Capture the cell that displays the provided text and extract its [X, Y] central coordinate. 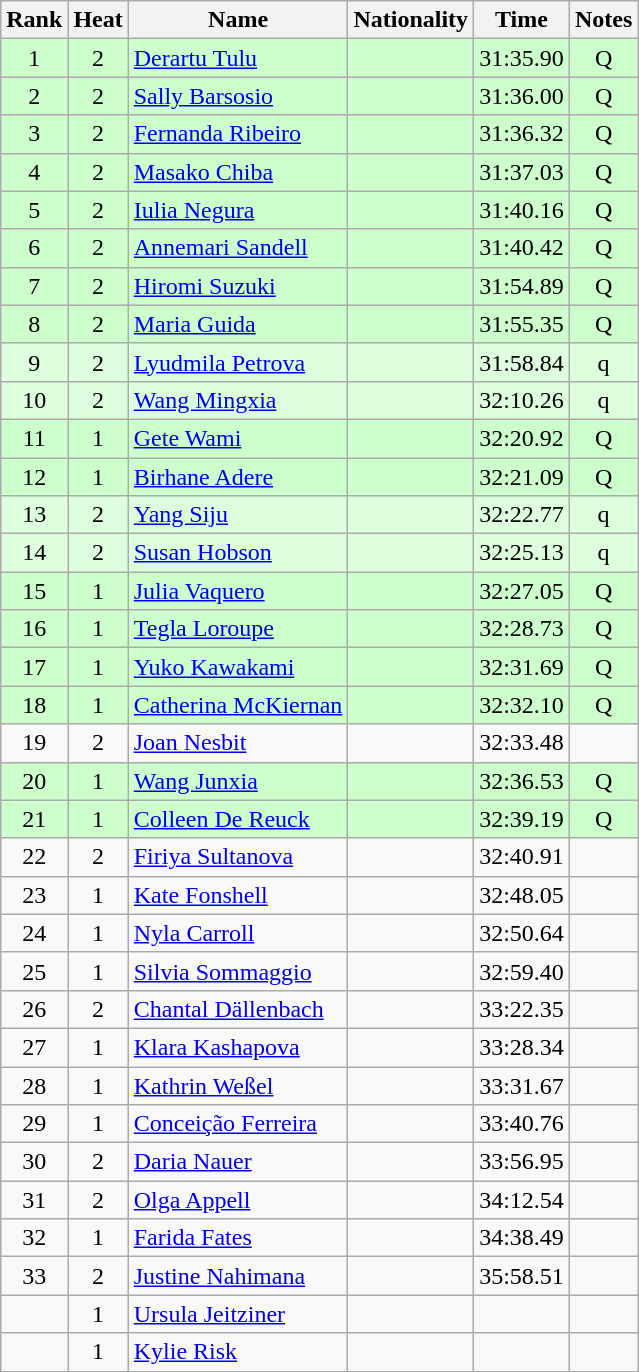
Silvia Sommaggio [238, 971]
33:31.67 [522, 1085]
Tegla Loroupe [238, 629]
Colleen De Reuck [238, 819]
Firiya Sultanova [238, 857]
29 [34, 1124]
22 [34, 857]
33 [34, 1276]
Yang Siju [238, 515]
10 [34, 400]
3 [34, 134]
31:40.16 [522, 210]
14 [34, 553]
Name [238, 20]
21 [34, 819]
30 [34, 1162]
32:36.53 [522, 781]
5 [34, 210]
31 [34, 1200]
19 [34, 743]
32:32.10 [522, 705]
Julia Vaquero [238, 591]
Nyla Carroll [238, 933]
4 [34, 172]
Daria Nauer [238, 1162]
25 [34, 971]
32:59.40 [522, 971]
31:37.03 [522, 172]
16 [34, 629]
Klara Kashapova [238, 1047]
Sally Barsosio [238, 96]
32 [34, 1238]
35:58.51 [522, 1276]
Annemari Sandell [238, 248]
32:31.69 [522, 667]
Ursula Jeitziner [238, 1314]
Heat [98, 20]
Rank [34, 20]
26 [34, 1009]
12 [34, 477]
32:10.26 [522, 400]
13 [34, 515]
32:39.19 [522, 819]
Notes [603, 20]
Nationality [411, 20]
31:55.35 [522, 324]
Joan Nesbit [238, 743]
32:22.77 [522, 515]
Wang Mingxia [238, 400]
Iulia Negura [238, 210]
31:40.42 [522, 248]
32:25.13 [522, 553]
32:28.73 [522, 629]
9 [34, 362]
Catherina McKiernan [238, 705]
24 [34, 933]
Susan Hobson [238, 553]
Birhane Adere [238, 477]
Chantal Dällenbach [238, 1009]
32:33.48 [522, 743]
Lyudmila Petrova [238, 362]
20 [34, 781]
Hiromi Suzuki [238, 286]
Conceição Ferreira [238, 1124]
17 [34, 667]
Kate Fonshell [238, 895]
28 [34, 1085]
32:50.64 [522, 933]
8 [34, 324]
27 [34, 1047]
Olga Appell [238, 1200]
Time [522, 20]
31:36.32 [522, 134]
Derartu Tulu [238, 58]
Justine Nahimana [238, 1276]
Kathrin Weßel [238, 1085]
34:38.49 [522, 1238]
Yuko Kawakami [238, 667]
33:22.35 [522, 1009]
31:35.90 [522, 58]
32:21.09 [522, 477]
Gete Wami [238, 438]
33:28.34 [522, 1047]
Fernanda Ribeiro [238, 134]
33:40.76 [522, 1124]
23 [34, 895]
33:56.95 [522, 1162]
15 [34, 591]
31:58.84 [522, 362]
Masako Chiba [238, 172]
7 [34, 286]
32:20.92 [522, 438]
32:40.91 [522, 857]
32:27.05 [522, 591]
31:54.89 [522, 286]
34:12.54 [522, 1200]
6 [34, 248]
31:36.00 [522, 96]
32:48.05 [522, 895]
Kylie Risk [238, 1352]
Farida Fates [238, 1238]
Wang Junxia [238, 781]
18 [34, 705]
Maria Guida [238, 324]
11 [34, 438]
